For the text-containing cell, return its midpoint in (x, y) coordinate format. 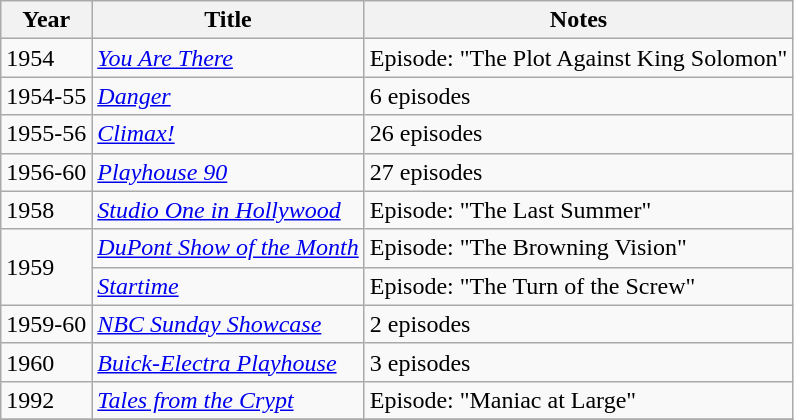
Episode: "The Browning Vision" (578, 248)
26 episodes (578, 134)
Title (228, 20)
Playhouse 90 (228, 172)
1955-56 (46, 134)
1958 (46, 210)
Tales from the Crypt (228, 400)
Danger (228, 96)
6 episodes (578, 96)
Episode: "The Plot Against King Solomon" (578, 58)
You Are There (228, 58)
NBC Sunday Showcase (228, 324)
Notes (578, 20)
1992 (46, 400)
1959 (46, 267)
Episode: "The Last Summer" (578, 210)
1954-55 (46, 96)
Episode: "The Turn of the Screw" (578, 286)
Startime (228, 286)
1959-60 (46, 324)
27 episodes (578, 172)
1960 (46, 362)
1956-60 (46, 172)
Climax! (228, 134)
3 episodes (578, 362)
DuPont Show of the Month (228, 248)
Buick-Electra Playhouse (228, 362)
Episode: "Maniac at Large" (578, 400)
Year (46, 20)
1954 (46, 58)
Studio One in Hollywood (228, 210)
2 episodes (578, 324)
